Find where the given text appears and provide that cell's center as (x, y) coordinate. 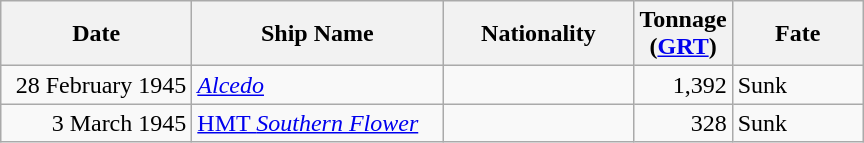
Alcedo (318, 85)
HMT Southern Flower (318, 123)
Ship Name (318, 34)
1,392 (683, 85)
3 March 1945 (96, 123)
Fate (798, 34)
Nationality (538, 34)
28 February 1945 (96, 85)
328 (683, 123)
Tonnage (GRT) (683, 34)
Date (96, 34)
